From the cell containing the given text, extract its center point as [x, y] coordinate. 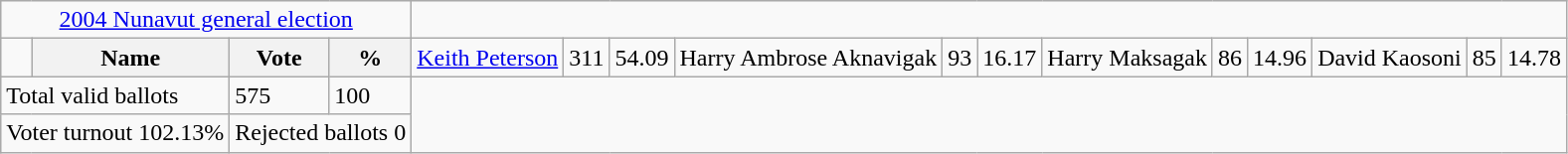
Voter turnout 102.13% [115, 133]
Vote [279, 58]
David Kaosoni [1390, 58]
54.09 [642, 58]
2004 Nunavut general election [207, 20]
Harry Ambrose Aknavigak [808, 58]
14.78 [1533, 58]
Keith Peterson [487, 58]
311 [587, 58]
14.96 [1281, 58]
Total valid ballots [115, 95]
575 [279, 95]
Harry Maksagak [1128, 58]
16.17 [1010, 58]
86 [1229, 58]
100 [370, 95]
85 [1483, 58]
93 [960, 58]
% [370, 58]
Rejected ballots 0 [320, 133]
Name [131, 58]
